From the cell containing the given text, extract its center point as (X, Y) coordinate. 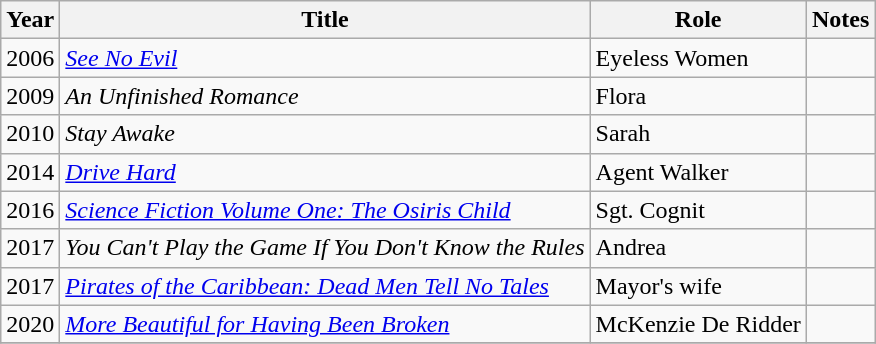
Drive Hard (325, 172)
Andrea (698, 248)
See No Evil (325, 58)
2014 (30, 172)
Mayor's wife (698, 286)
2009 (30, 96)
2006 (30, 58)
2020 (30, 324)
Sarah (698, 134)
Notes (840, 20)
Eyeless Women (698, 58)
Role (698, 20)
McKenzie De Ridder (698, 324)
Science Fiction Volume One: The Osiris Child (325, 210)
An Unfinished Romance (325, 96)
You Can't Play the Game If You Don't Know the Rules (325, 248)
Stay Awake (325, 134)
Pirates of the Caribbean: Dead Men Tell No Tales (325, 286)
Sgt. Cognit (698, 210)
Year (30, 20)
2016 (30, 210)
Agent Walker (698, 172)
Title (325, 20)
2010 (30, 134)
Flora (698, 96)
More Beautiful for Having Been Broken (325, 324)
